Determine the (x, y) coordinate at the center of the cell enclosing the given text.  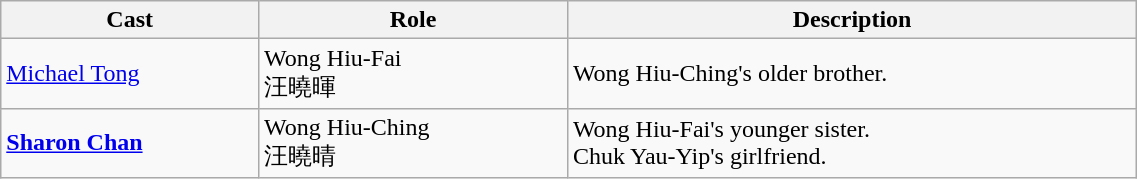
Wong Hiu-Ching 汪曉晴 (414, 143)
Wong Hiu-Fai's younger sister. Chuk Yau-Yip's girlfriend. (852, 143)
Description (852, 20)
Cast (130, 20)
Sharon Chan (130, 143)
Role (414, 20)
Wong Hiu-Ching's older brother. (852, 74)
Wong Hiu-Fai 汪曉暉 (414, 74)
Michael Tong (130, 74)
